Scan for the cell matching the given text and deliver its [X, Y] coordinate at center. 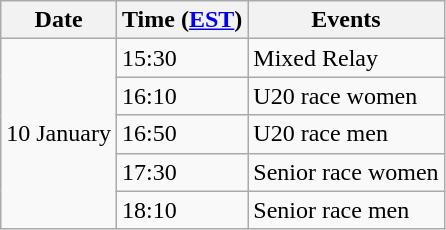
U20 race women [346, 96]
Mixed Relay [346, 58]
Time (EST) [182, 20]
15:30 [182, 58]
U20 race men [346, 134]
18:10 [182, 210]
17:30 [182, 172]
Senior race men [346, 210]
10 January [59, 134]
Senior race women [346, 172]
16:10 [182, 96]
16:50 [182, 134]
Events [346, 20]
Date [59, 20]
